Return the (X, Y) coordinate for the center point of the cell that contains the specified text.  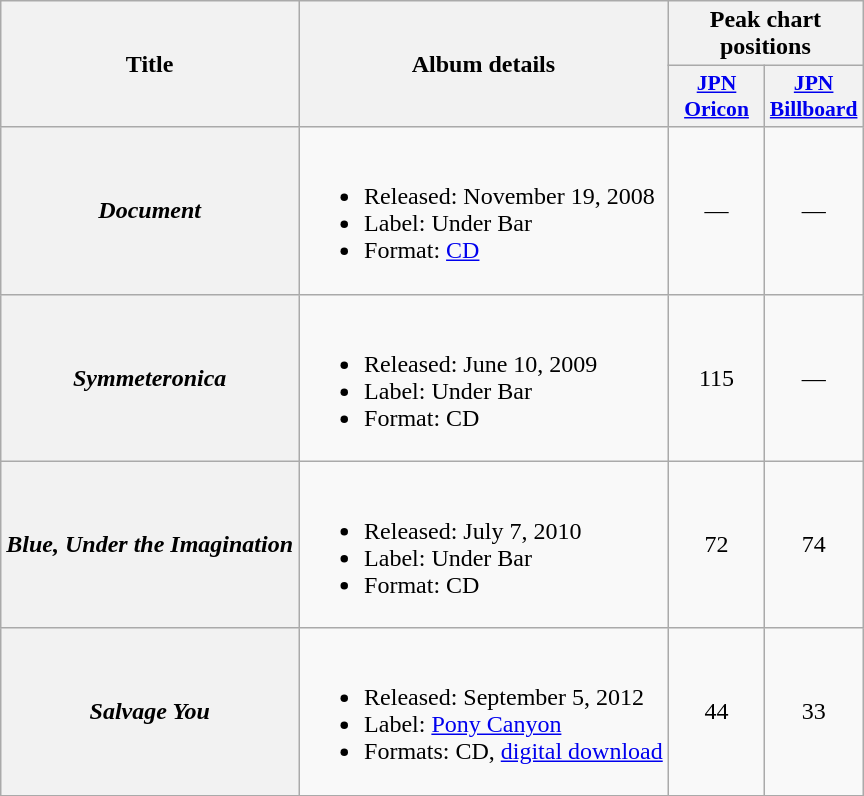
72 (716, 544)
Released: June 10, 2009Label: Under BarFormat: CD (484, 378)
JPNBillboard (814, 96)
44 (716, 712)
33 (814, 712)
Album details (484, 64)
Symmeteronica (150, 378)
Blue, Under the Imagination (150, 544)
Released: September 5, 2012Label: Pony CanyonFormats: CD, digital download (484, 712)
Document (150, 210)
JPNOricon (716, 96)
Released: November 19, 2008Label: Under BarFormat: CD (484, 210)
Peak chart positions (765, 34)
115 (716, 378)
Salvage You (150, 712)
Title (150, 64)
Released: July 7, 2010Label: Under BarFormat: CD (484, 544)
74 (814, 544)
